Extract the (X, Y) coordinate from the center of the cell holding the provided text.  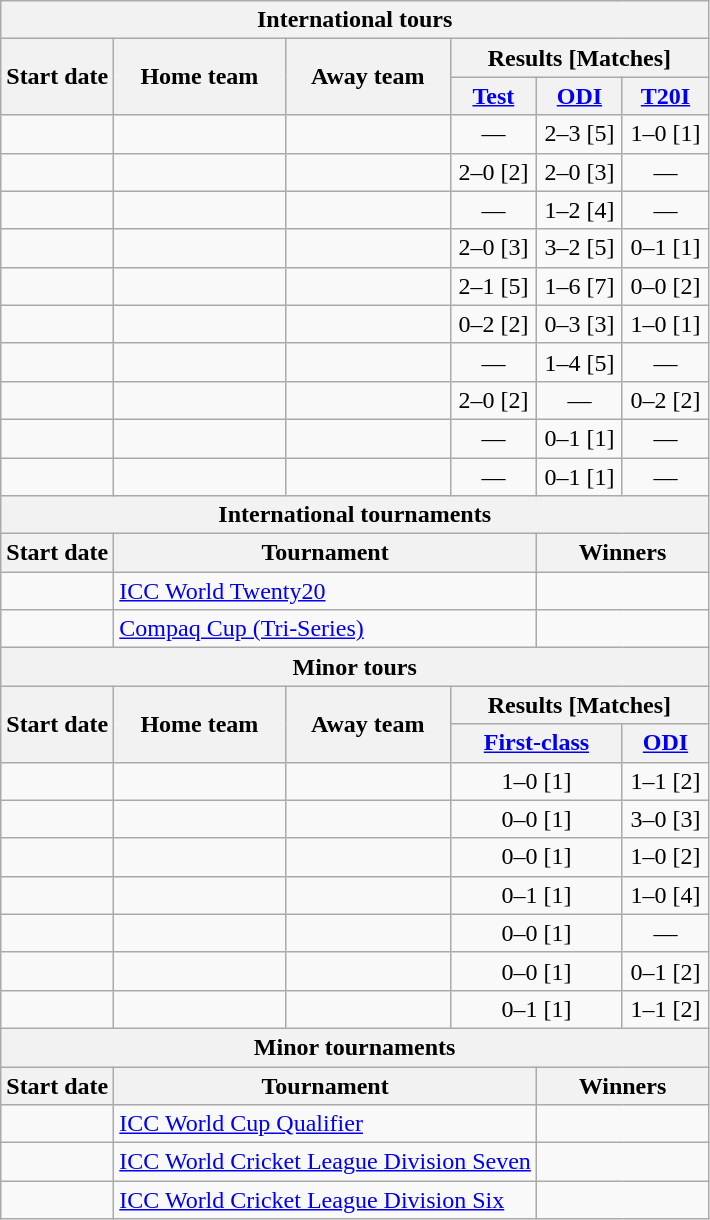
International tours (355, 20)
T20I (665, 96)
International tournaments (355, 515)
3–0 [3] (665, 819)
Minor tournaments (355, 1047)
1–4 [5] (579, 362)
3–2 [5] (579, 248)
0–3 [3] (579, 324)
ICC World Cricket League Division Six (326, 1200)
ICC World Cup Qualifier (326, 1124)
Minor tours (355, 667)
1–6 [7] (579, 286)
1–0 [4] (665, 895)
ICC World Cricket League Division Seven (326, 1162)
0–0 [2] (665, 286)
ICC World Twenty20 (326, 591)
2–3 [5] (579, 134)
First-class (536, 743)
2–1 [5] (493, 286)
0–1 [2] (665, 971)
1–2 [4] (579, 210)
1–0 [2] (665, 857)
Compaq Cup (Tri-Series) (326, 629)
Test (493, 96)
